Find where the given text appears and provide that cell's center as [x, y] coordinate. 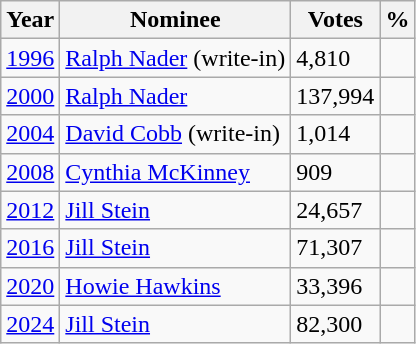
2016 [30, 248]
82,300 [336, 324]
24,657 [336, 210]
Howie Hawkins [176, 286]
Votes [336, 20]
Cynthia McKinney [176, 172]
137,994 [336, 96]
Nominee [176, 20]
4,810 [336, 58]
David Cobb (write-in) [176, 134]
909 [336, 172]
2020 [30, 286]
71,307 [336, 248]
2000 [30, 96]
1996 [30, 58]
2024 [30, 324]
Year [30, 20]
33,396 [336, 286]
2008 [30, 172]
2004 [30, 134]
2012 [30, 210]
1,014 [336, 134]
Ralph Nader [176, 96]
% [398, 20]
Ralph Nader (write-in) [176, 58]
